Identify which cell holds the provided text, then report its [x, y] central coordinate. 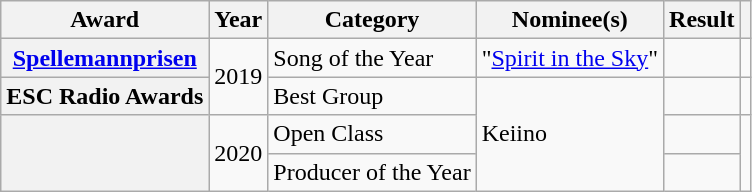
ESC Radio Awards [105, 96]
Producer of the Year [372, 172]
Spellemannprisen [105, 58]
"Spirit in the Sky" [570, 58]
Category [372, 20]
2019 [238, 77]
Year [238, 20]
Nominee(s) [570, 20]
Result [702, 20]
2020 [238, 153]
Song of the Year [372, 58]
Best Group [372, 96]
Open Class [372, 134]
Award [105, 20]
Keiino [570, 134]
